Capture the cell that displays the provided text and extract its [x, y] central coordinate. 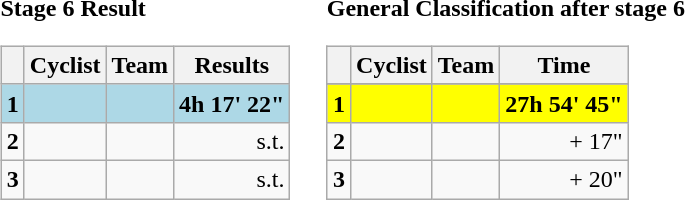
Time [564, 65]
27h 54' 45" [564, 103]
Results [232, 65]
+ 17" [564, 141]
+ 20" [564, 179]
4h 17' 22" [232, 103]
